Pinpoint the cell where the given text exists, returning its [x, y] midpoint coordinate. 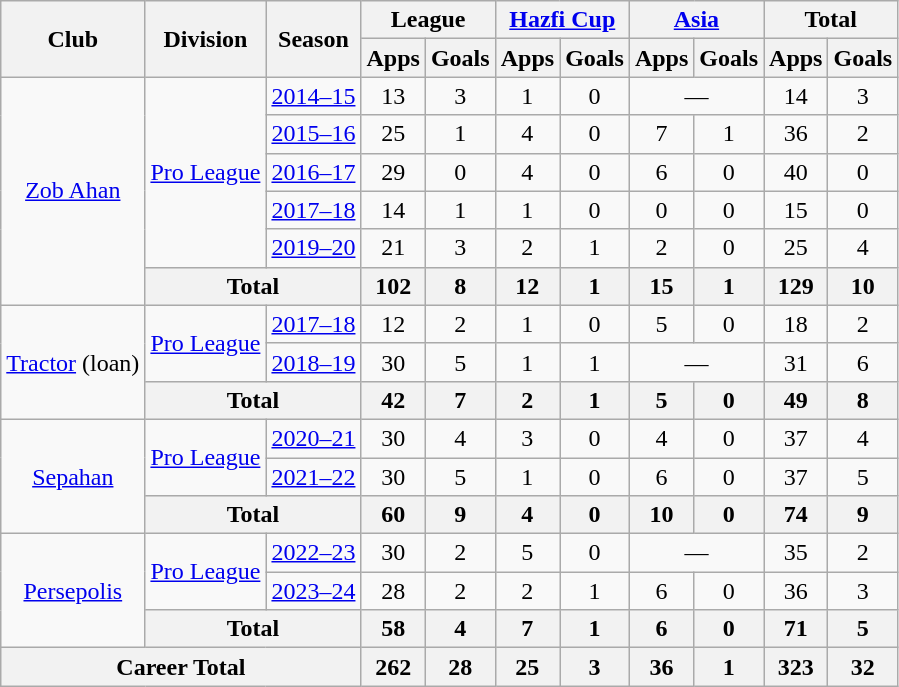
2018–19 [314, 362]
21 [393, 248]
Club [73, 39]
42 [393, 400]
49 [796, 400]
31 [796, 362]
18 [796, 324]
Persepolis [73, 591]
323 [796, 667]
Asia [696, 20]
Division [206, 39]
Zob Ahan [73, 191]
2019–20 [314, 248]
129 [796, 286]
60 [393, 515]
Tractor (loan) [73, 362]
262 [393, 667]
102 [393, 286]
Career Total [181, 667]
71 [796, 629]
Season [314, 39]
Hazfi Cup [562, 20]
2020–21 [314, 438]
2023–24 [314, 591]
League [428, 20]
32 [863, 667]
58 [393, 629]
Sepahan [73, 476]
13 [393, 96]
2016–17 [314, 172]
2022–23 [314, 553]
74 [796, 515]
2014–15 [314, 96]
2021–22 [314, 477]
29 [393, 172]
35 [796, 553]
40 [796, 172]
2015–16 [314, 134]
